Find where the given text appears and provide that cell's center as [x, y] coordinate. 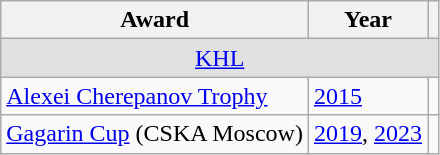
Year [368, 20]
2019, 2023 [368, 134]
Gagarin Cup (CSKA Moscow) [155, 134]
Alexei Cherepanov Trophy [155, 96]
KHL [220, 58]
2015 [368, 96]
Award [155, 20]
